Scan for the cell matching the given text and deliver its (X, Y) coordinate at center. 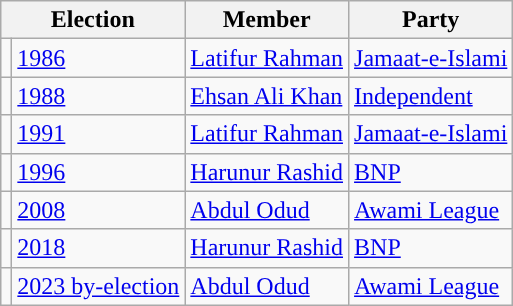
1988 (98, 96)
1986 (98, 58)
1991 (98, 134)
Independent (431, 96)
Election (93, 20)
2008 (98, 210)
Member (267, 20)
1996 (98, 172)
2023 by-election (98, 286)
Ehsan Ali Khan (267, 96)
Party (431, 20)
2018 (98, 248)
